Find where the given text appears and provide that cell's center as (X, Y) coordinate. 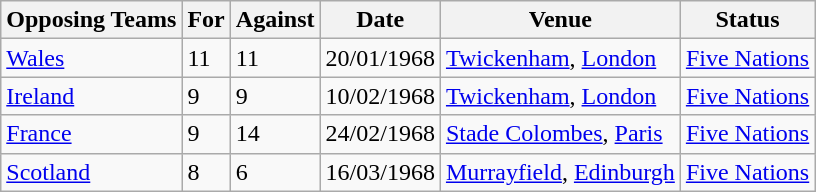
Status (747, 20)
Venue (560, 20)
For (206, 20)
14 (275, 134)
8 (206, 172)
Against (275, 20)
24/02/1968 (380, 134)
Ireland (92, 96)
Date (380, 20)
France (92, 134)
Wales (92, 58)
Opposing Teams (92, 20)
Scotland (92, 172)
Stade Colombes, Paris (560, 134)
Murrayfield, Edinburgh (560, 172)
16/03/1968 (380, 172)
6 (275, 172)
20/01/1968 (380, 58)
10/02/1968 (380, 96)
